From the cell containing the given text, extract its center point as [x, y] coordinate. 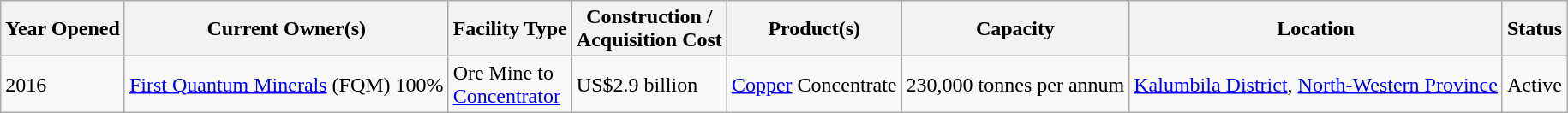
Year Opened [63, 29]
230,000 tonnes per annum [1015, 84]
Product(s) [814, 29]
Copper Concentrate [814, 84]
2016 [63, 84]
Current Owner(s) [286, 29]
Capacity [1015, 29]
Active [1534, 84]
Kalumbila District, North-Western Province [1316, 84]
Location [1316, 29]
Ore Mine toConcentrator [510, 84]
Status [1534, 29]
US$2.9 billion [649, 84]
Facility Type [510, 29]
Construction /Acquisition Cost [649, 29]
First Quantum Minerals (FQM) 100% [286, 84]
